Search for the cell housing the specified text and yield its [x, y] center coordinate. 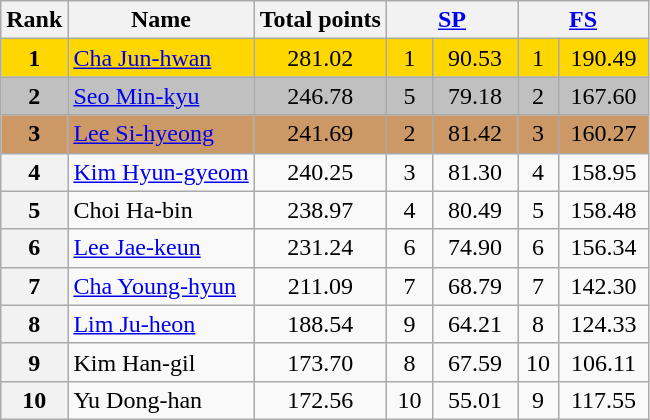
Kim Hyun-gyeom [161, 172]
117.55 [603, 400]
156.34 [603, 248]
190.49 [603, 58]
281.02 [320, 58]
FS [584, 20]
Lee Jae-keun [161, 248]
172.56 [320, 400]
231.24 [320, 248]
158.48 [603, 210]
173.70 [320, 362]
Seo Min-kyu [161, 96]
81.42 [474, 134]
90.53 [474, 58]
Rank [34, 20]
241.69 [320, 134]
74.90 [474, 248]
167.60 [603, 96]
Total points [320, 20]
Kim Han-gil [161, 362]
67.59 [474, 362]
79.18 [474, 96]
64.21 [474, 324]
68.79 [474, 286]
Cha Young-hyun [161, 286]
Cha Jun-hwan [161, 58]
Yu Dong-han [161, 400]
55.01 [474, 400]
SP [452, 20]
124.33 [603, 324]
246.78 [320, 96]
106.11 [603, 362]
160.27 [603, 134]
238.97 [320, 210]
Lim Ju-heon [161, 324]
142.30 [603, 286]
Lee Si-hyeong [161, 134]
81.30 [474, 172]
80.49 [474, 210]
158.95 [603, 172]
188.54 [320, 324]
211.09 [320, 286]
Name [161, 20]
240.25 [320, 172]
Choi Ha-bin [161, 210]
